For the text-containing cell, return its midpoint in (X, Y) coordinate format. 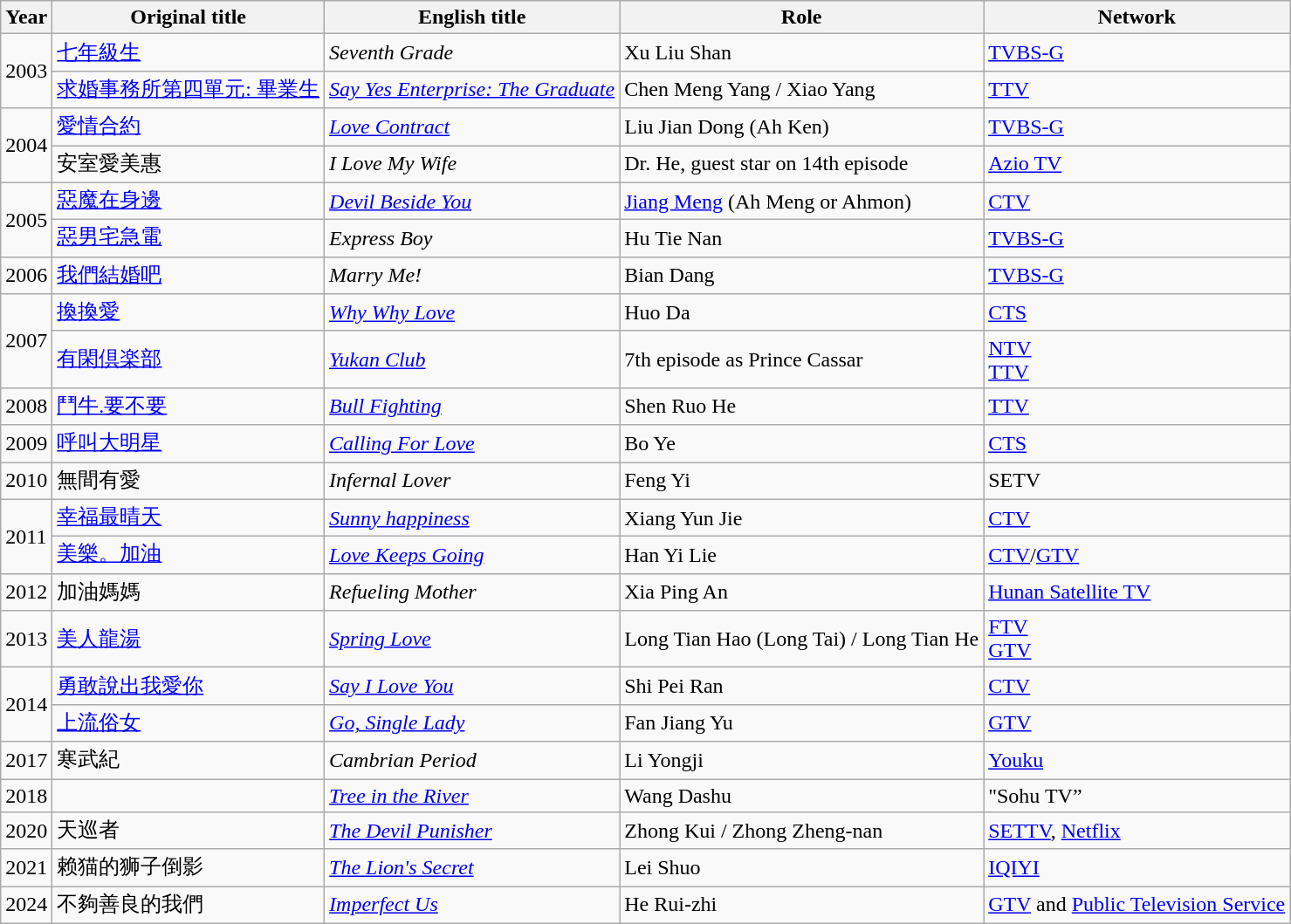
2005 (26, 220)
English title (472, 17)
Bian Dang (801, 276)
Cambrian Period (472, 761)
2017 (26, 761)
Bull Fighting (472, 407)
Huo Da (801, 312)
Refueling Mother (472, 592)
Calling For Love (472, 443)
愛情合約 (189, 127)
I Love My Wife (472, 164)
Why Why Love (472, 312)
Li Yongji (801, 761)
2024 (26, 906)
鬥牛.要不要 (189, 407)
The Devil Punisher (472, 831)
Xiang Yun Jie (801, 518)
七年級生 (189, 52)
Sunny happiness (472, 518)
Network (1136, 17)
2007 (26, 341)
Chen Meng Yang / Xiao Yang (801, 89)
2020 (26, 831)
Feng Yi (801, 482)
Bo Ye (801, 443)
CTV/GTV (1136, 555)
FTV GTV (1136, 639)
2012 (26, 592)
Love Contract (472, 127)
Spring Love (472, 639)
幸福最晴天 (189, 518)
求婚事務所第四單元: 畢業生 (189, 89)
Zhong Kui / Zhong Zheng-nan (801, 831)
Devil Beside You (472, 201)
2006 (26, 276)
勇敢說出我愛你 (189, 686)
不夠善良的我們 (189, 906)
Shi Pei Ran (801, 686)
Imperfect Us (472, 906)
我們結婚吧 (189, 276)
Dr. He, guest star on 14th episode (801, 164)
安室愛美惠 (189, 164)
2011 (26, 536)
換換愛 (189, 312)
Love Keeps Going (472, 555)
2004 (26, 145)
Xia Ping An (801, 592)
"Sohu TV” (1136, 795)
Seventh Grade (472, 52)
Say I Love You (472, 686)
上流俗女 (189, 722)
GTV (1136, 722)
The Lion's Secret (472, 867)
2018 (26, 795)
2010 (26, 482)
He Rui-zhi (801, 906)
Infernal Lover (472, 482)
有閑倶楽部 (189, 359)
Youku (1136, 761)
2014 (26, 705)
惡魔在身邊 (189, 201)
Jiang Meng (Ah Meng or Ahmon) (801, 201)
Azio TV (1136, 164)
Role (801, 17)
美人龍湯 (189, 639)
無間有愛 (189, 482)
Yukan Club (472, 359)
惡男宅急電 (189, 239)
NTVTTV (1136, 359)
美樂。加油 (189, 555)
2009 (26, 443)
SETTV, Netflix (1136, 831)
2021 (26, 867)
2003 (26, 72)
Express Boy (472, 239)
Shen Ruo He (801, 407)
Long Tian Hao (Long Tai) / Long Tian He (801, 639)
Liu Jian Dong (Ah Ken) (801, 127)
赖猫的狮子倒影 (189, 867)
Xu Liu Shan (801, 52)
IQIYI (1136, 867)
Han Yi Lie (801, 555)
寒武紀 (189, 761)
7th episode as Prince Cassar (801, 359)
Marry Me! (472, 276)
Lei Shuo (801, 867)
Year (26, 17)
Hunan Satellite TV (1136, 592)
Tree in the River (472, 795)
天巡者 (189, 831)
Go, Single Lady (472, 722)
SETV (1136, 482)
2008 (26, 407)
Original title (189, 17)
Say Yes Enterprise: The Graduate (472, 89)
Fan Jiang Yu (801, 722)
GTV and Public Television Service (1136, 906)
Wang Dashu (801, 795)
Hu Tie Nan (801, 239)
2013 (26, 639)
加油媽媽 (189, 592)
呼叫大明星 (189, 443)
